Find where the given text appears and provide that cell's center as (x, y) coordinate. 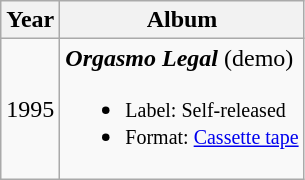
Album (182, 20)
1995 (30, 109)
Orgasmo Legal (demo)Label: Self-releasedFormat: Cassette tape (182, 109)
Year (30, 20)
